Provide the (X, Y) coordinate of the cell's center where the given text is located.  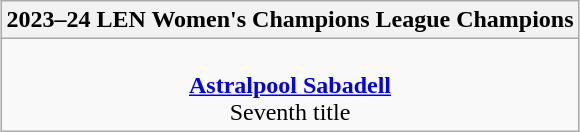
Astralpool SabadellSeventh title (290, 85)
2023–24 LEN Women's Champions League Champions (290, 20)
